Scan for the cell matching the given text and deliver its [X, Y] coordinate at center. 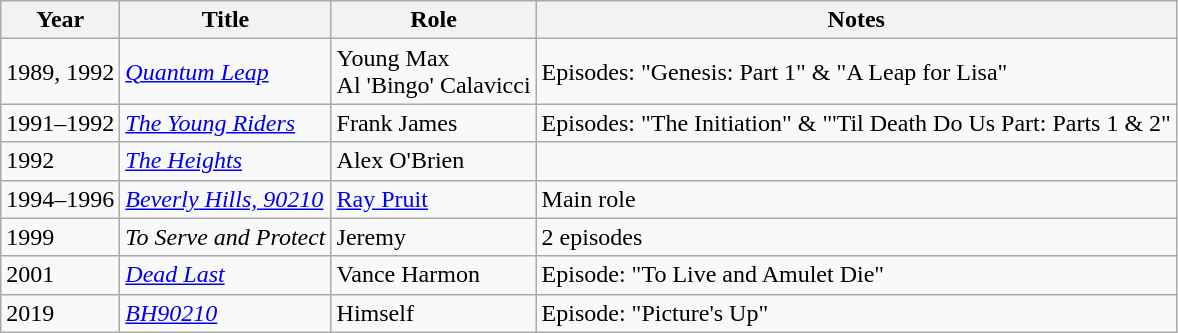
Frank James [434, 123]
1994–1996 [60, 199]
Himself [434, 313]
1999 [60, 237]
2 episodes [856, 237]
2001 [60, 275]
Beverly Hills, 90210 [226, 199]
Episodes: "The Initiation" & "'Til Death Do Us Part: Parts 1 & 2" [856, 123]
Episodes: "Genesis: Part 1" & "A Leap for Lisa" [856, 72]
1989, 1992 [60, 72]
Jeremy [434, 237]
Quantum Leap [226, 72]
Year [60, 20]
Young MaxAl 'Bingo' Calavicci [434, 72]
Dead Last [226, 275]
2019 [60, 313]
1991–1992 [60, 123]
1992 [60, 161]
Ray Pruit [434, 199]
Alex O'Brien [434, 161]
Title [226, 20]
The Heights [226, 161]
BH90210 [226, 313]
Main role [856, 199]
Vance Harmon [434, 275]
Role [434, 20]
The Young Riders [226, 123]
To Serve and Protect [226, 237]
Notes [856, 20]
Episode: "Picture's Up" [856, 313]
Episode: "To Live and Amulet Die" [856, 275]
